Provide the (x, y) coordinate of the cell's center where the given text is located.  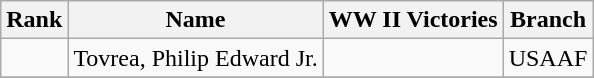
Tovrea, Philip Edward Jr. (196, 58)
USAAF (548, 58)
Branch (548, 20)
WW II Victories (413, 20)
Name (196, 20)
Rank (34, 20)
